From the cell containing the given text, extract its center point as [x, y] coordinate. 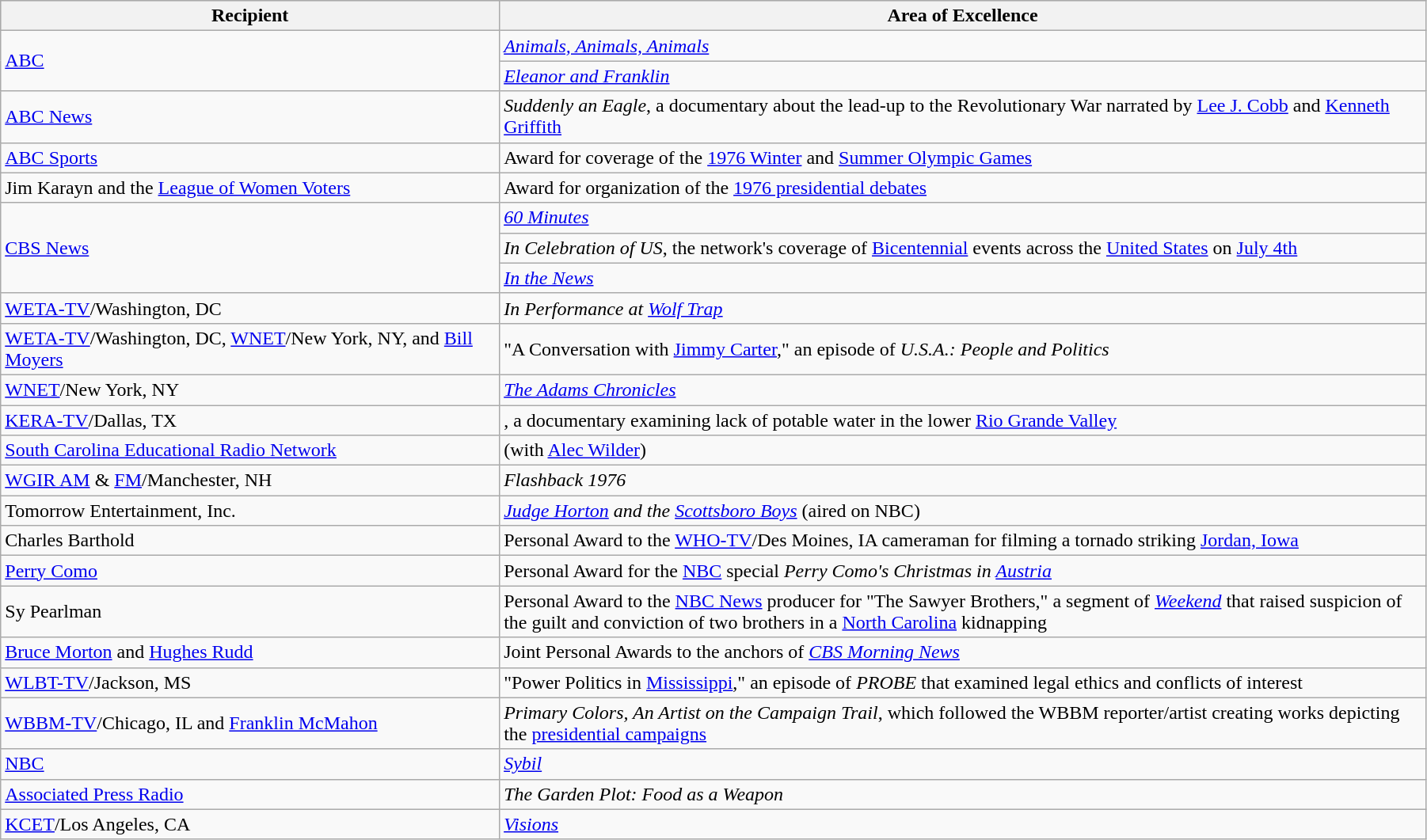
The Adams Chronicles [963, 390]
ABC News [250, 117]
WETA-TV/Washington, DC, WNET/New York, NY, and Bill Moyers [250, 348]
"Power Politics in Mississippi," an episode of PROBE that examined legal ethics and conflicts of interest [963, 682]
The Garden Plot: Food as a Weapon [963, 794]
Tomorrow Entertainment, Inc. [250, 511]
WNET/New York, NY [250, 390]
(with Alec Wilder) [963, 450]
WETA-TV/Washington, DC [250, 308]
Personal Award for the NBC special Perry Como's Christmas in Austria [963, 571]
, a documentary examining lack of potable water in the lower Rio Grande Valley [963, 420]
WGIR AM & FM/Manchester, NH [250, 481]
KERA-TV/Dallas, TX [250, 420]
Joint Personal Awards to the anchors of CBS Morning News [963, 652]
WBBM-TV/Chicago, IL and Franklin McMahon [250, 724]
Recipient [250, 16]
Judge Horton and the Scottsboro Boys (aired on NBC) [963, 511]
Primary Colors, An Artist on the Campaign Trail, which followed the WBBM reporter/artist creating works depicting the presidential campaigns [963, 724]
Suddenly an Eagle, a documentary about the lead-up to the Revolutionary War narrated by Lee J. Cobb and Kenneth Griffith [963, 117]
In the News [963, 278]
Sy Pearlman [250, 611]
KCET/Los Angeles, CA [250, 824]
NBC [250, 764]
Award for organization of the 1976 presidential debates [963, 188]
Visions [963, 824]
ABC Sports [250, 158]
Award for coverage of the 1976 Winter and Summer Olympic Games [963, 158]
Associated Press Radio [250, 794]
"A Conversation with Jimmy Carter," an episode of U.S.A.: People and Politics [963, 348]
In Celebration of US, the network's coverage of Bicentennial events across the United States on July 4th [963, 248]
60 Minutes [963, 218]
Area of Excellence [963, 16]
South Carolina Educational Radio Network [250, 450]
Sybil [963, 764]
ABC [250, 61]
Animals, Animals, Animals [963, 46]
CBS News [250, 248]
Bruce Morton and Hughes Rudd [250, 652]
Jim Karayn and the League of Women Voters [250, 188]
Flashback 1976 [963, 481]
Charles Barthold [250, 541]
Perry Como [250, 571]
Eleanor and Franklin [963, 76]
WLBT-TV/Jackson, MS [250, 682]
In Performance at Wolf Trap [963, 308]
Personal Award to the WHO-TV/Des Moines, IA cameraman for filming a tornado striking Jordan, Iowa [963, 541]
